Provide the (X, Y) coordinate of the cell's center where the given text is located.  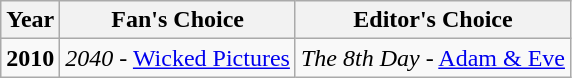
2010 (30, 58)
Year (30, 20)
Fan's Choice (178, 20)
Editor's Choice (432, 20)
2040 - Wicked Pictures (178, 58)
The 8th Day - Adam & Eve (432, 58)
